Detect which cell encompasses the target text, then output its [x, y] center coordinate. 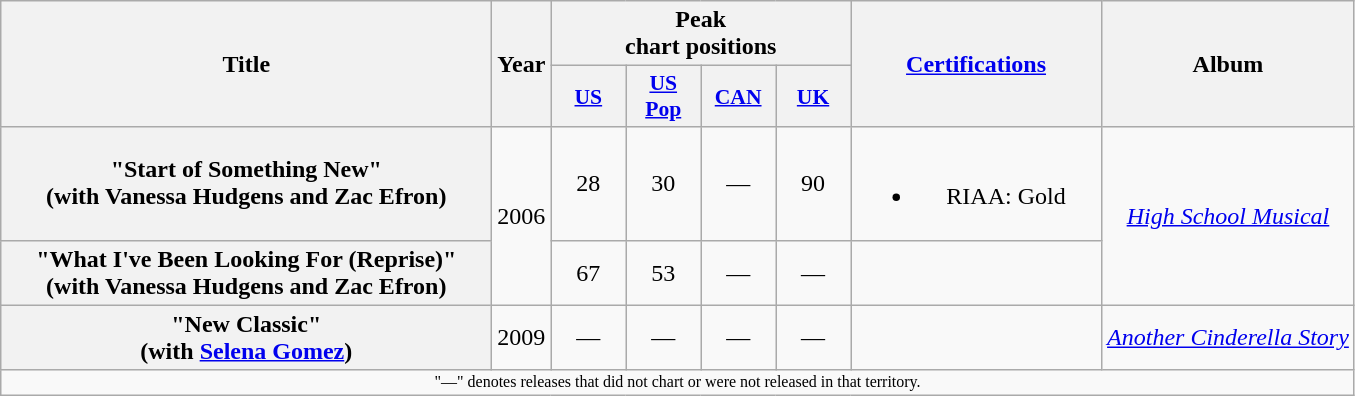
High School Musical [1228, 216]
2006 [522, 216]
"—" denotes releases that did not chart or were not released in that territory. [678, 382]
28 [588, 184]
CAN [738, 96]
Year [522, 64]
67 [588, 272]
90 [814, 184]
US [588, 96]
Album [1228, 64]
RIAA: Gold [976, 184]
Another Cinderella Story [1228, 338]
Title [246, 64]
30 [664, 184]
"New Classic"(with Selena Gomez) [246, 338]
2009 [522, 338]
Peakchart positions [701, 34]
USPop [664, 96]
53 [664, 272]
"What I've Been Looking For (Reprise)"(with Vanessa Hudgens and Zac Efron) [246, 272]
Certifications [976, 64]
"Start of Something New"(with Vanessa Hudgens and Zac Efron) [246, 184]
UK [814, 96]
